Detect which cell encompasses the target text, then output its [X, Y] center coordinate. 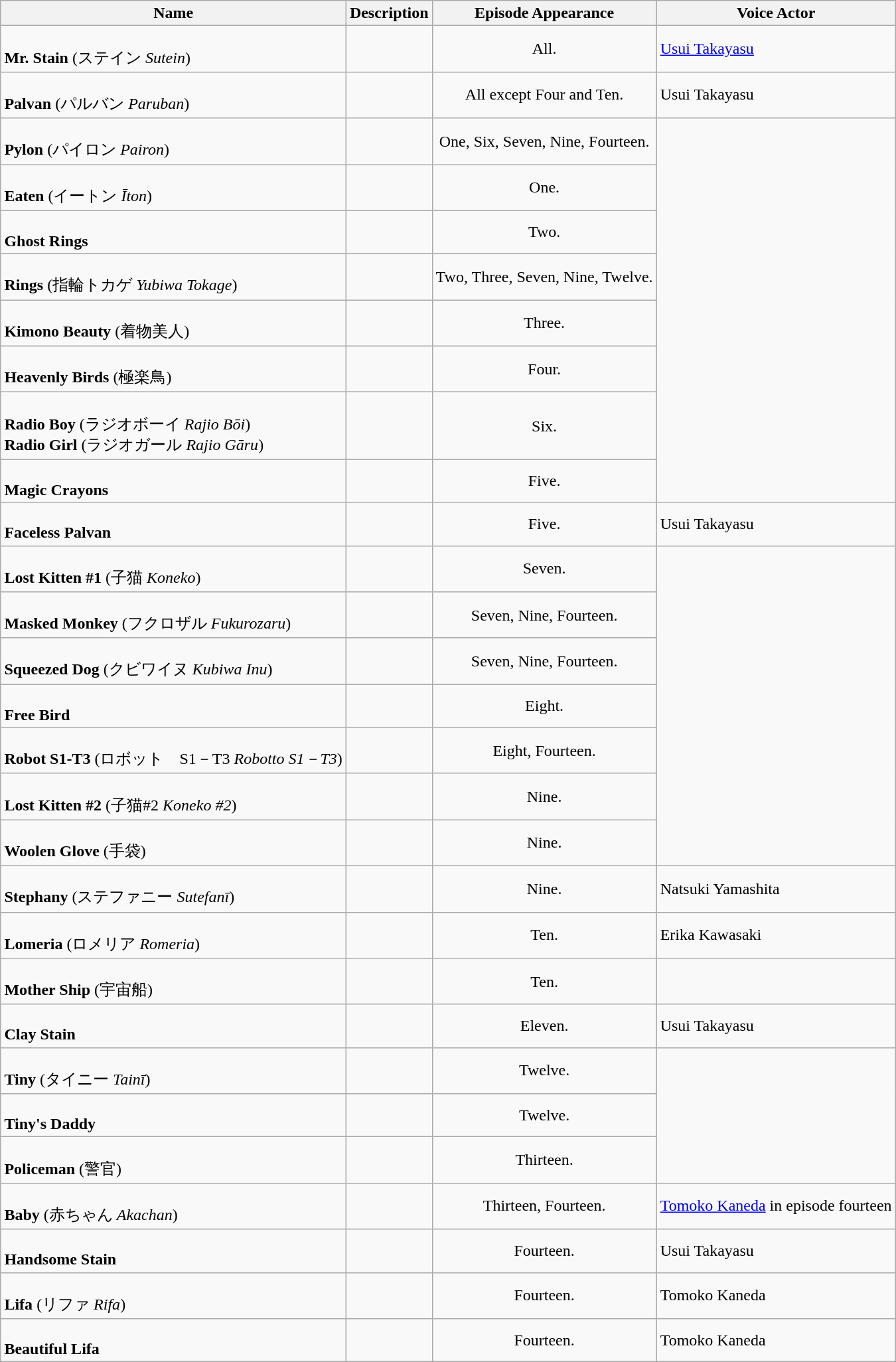
All except Four and Ten. [544, 95]
Clay Stain [173, 1026]
Thirteen. [544, 1160]
Squeezed Dog (クビワイヌ Kubiwa Inu) [173, 661]
Free Bird [173, 706]
Name [173, 13]
Tomoko Kaneda in episode fourteen [776, 1206]
Policeman (警官) [173, 1160]
Six. [544, 426]
Lost Kitten #1 (子猫 Koneko) [173, 569]
Eaten (イートン Īton) [173, 188]
Lifa (リファ Rifa) [173, 1296]
Pylon (パイロン Pairon) [173, 141]
Faceless Palvan [173, 524]
Lomeria (ロメリア Romeria) [173, 935]
Baby (赤ちゃん Akachan) [173, 1206]
Three. [544, 323]
Masked Monkey (フクロザル Fukurozaru) [173, 615]
Two, Three, Seven, Nine, Twelve. [544, 277]
Voice Actor [776, 13]
Magic Crayons [173, 481]
Palvan (パルバン Paruban) [173, 95]
Woolen Glove (手袋) [173, 843]
One. [544, 188]
Robot S1-T3 (ロボット S1－T3 Robotto S1－T3) [173, 751]
Eight. [544, 706]
Thirteen, Fourteen. [544, 1206]
Description [389, 13]
One, Six, Seven, Nine, Fourteen. [544, 141]
Four. [544, 369]
Tiny's Daddy [173, 1115]
Heavenly Birds (極楽鳥) [173, 369]
Episode Appearance [544, 13]
Seven. [544, 569]
Stephany (ステファニー Sutefanī) [173, 889]
Radio Boy (ラジオボーイ Rajio Bōi) Radio Girl (ラジオガール Rajio Gāru) [173, 426]
Eight, Fourteen. [544, 751]
Ghost Rings [173, 232]
Tiny (タイニー Tainī) [173, 1071]
Mother Ship (宇宙船) [173, 982]
Beautiful Lifa [173, 1341]
All. [544, 49]
Rings (指輪トカゲ Yubiwa Tokage) [173, 277]
Kimono Beauty (着物美人) [173, 323]
Eleven. [544, 1026]
Natsuki Yamashita [776, 889]
Mr. Stain (ステイン Sutein) [173, 49]
Lost Kitten #2 (子猫#2 Koneko #2) [173, 796]
Two. [544, 232]
Erika Kawasaki [776, 935]
Handsome Stain [173, 1250]
